Identify which cell holds the provided text, then report its (x, y) central coordinate. 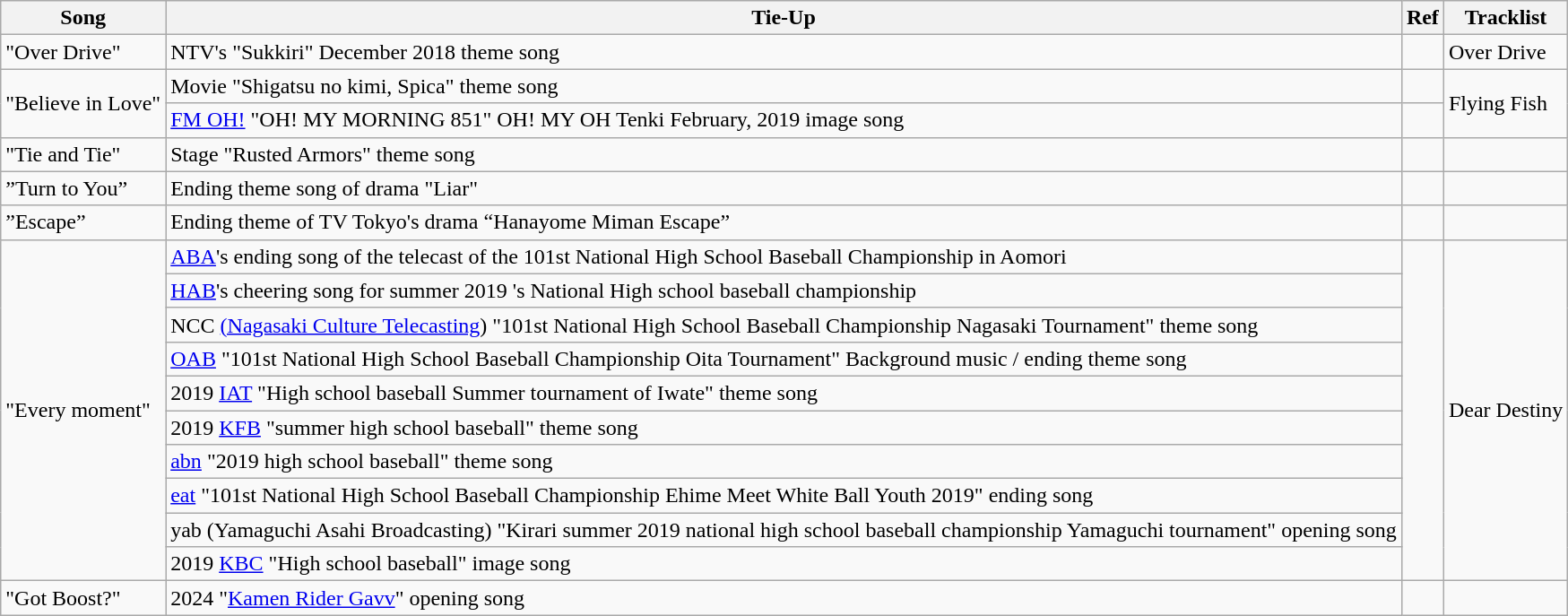
"Every moment" (83, 411)
2019 KBC "High school baseball" image song (784, 564)
"Got Boost?" (83, 598)
ABA's ending song of the telecast of the 101st National High School Baseball Championship in Aomori (784, 256)
Over Drive (1505, 52)
Dear Destiny (1505, 411)
OAB "101st National High School Baseball Championship Oita Tournament" Background music / ending theme song (784, 359)
HAB's cheering song for summer 2019 's National High school baseball championship (784, 291)
Ending theme of TV Tokyo's drama “Hanayome Miman Escape” (784, 222)
”Escape” (83, 222)
2019 KFB "summer high school baseball" theme song (784, 428)
2019 IAT "High school baseball Summer tournament of Iwate" theme song (784, 393)
Ref (1422, 18)
Stage "Rusted Armors" theme song (784, 154)
"Believe in Love" (83, 103)
FM OH! "OH! MY MORNING 851" OH! MY OH Tenki February, 2019 image song (784, 120)
NTV's "Sukkiri" December 2018 theme song (784, 52)
Tie-Up (784, 18)
2024 "Kamen Rider Gavv" opening song (784, 598)
abn "2019 high school baseball" theme song (784, 462)
NCC (Nagasaki Culture Telecasting) "101st National High School Baseball Championship Nagasaki Tournament" theme song (784, 325)
"Tie and Tie" (83, 154)
Movie "Shigatsu no kimi, Spica" theme song (784, 86)
eat "101st National High School Baseball Championship Ehime Meet White Ball Youth 2019" ending song (784, 496)
"Over Drive" (83, 52)
Song (83, 18)
Flying Fish (1505, 103)
Ending theme song of drama "Liar" (784, 188)
”Turn to You” (83, 188)
Tracklist (1505, 18)
yab (Yamaguchi Asahi Broadcasting) "Kirari summer 2019 national high school baseball championship Yamaguchi tournament" opening song (784, 530)
